Determine the (x, y) coordinate at the center of the cell enclosing the given text.  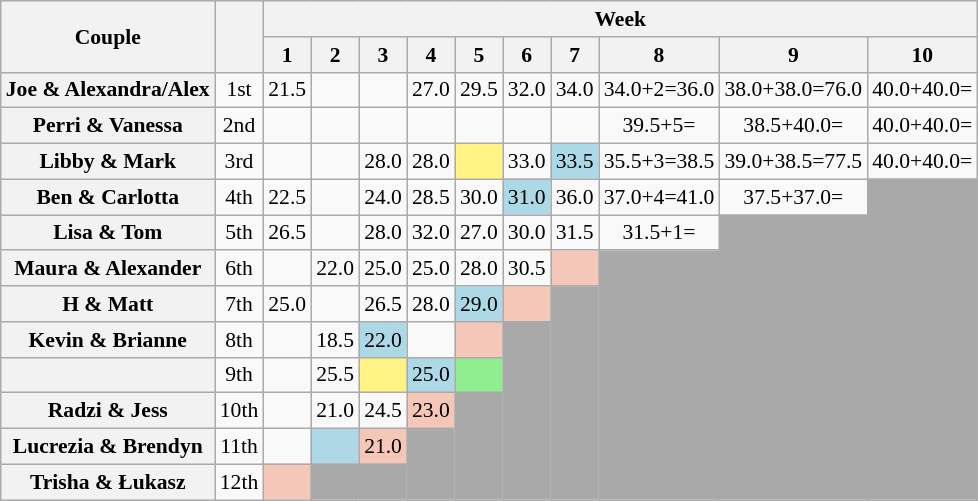
7th (240, 304)
5th (240, 233)
1 (287, 55)
34.0 (575, 90)
24.0 (383, 197)
33.5 (575, 162)
12th (240, 482)
10 (922, 55)
28.5 (431, 197)
35.5+3=38.5 (660, 162)
9th (240, 375)
29.0 (479, 304)
21.5 (287, 90)
3rd (240, 162)
31.5+1= (660, 233)
Libby & Mark (108, 162)
31.5 (575, 233)
2nd (240, 126)
Radzi & Jess (108, 411)
37.0+4=41.0 (660, 197)
39.5+5= (660, 126)
Kevin & Brianne (108, 340)
34.0+2=36.0 (660, 90)
24.5 (383, 411)
4th (240, 197)
6th (240, 269)
25.5 (335, 375)
10th (240, 411)
5 (479, 55)
Ben & Carlotta (108, 197)
6 (527, 55)
Week (620, 19)
39.0+38.5=77.5 (793, 162)
8th (240, 340)
38.0+38.0=76.0 (793, 90)
4 (431, 55)
Joe & Alexandra/Alex (108, 90)
8 (660, 55)
Trisha & Łukasz (108, 482)
33.0 (527, 162)
18.5 (335, 340)
Lisa & Tom (108, 233)
Maura & Alexander (108, 269)
7 (575, 55)
1st (240, 90)
36.0 (575, 197)
23.0 (431, 411)
H & Matt (108, 304)
11th (240, 447)
29.5 (479, 90)
2 (335, 55)
3 (383, 55)
31.0 (527, 197)
Lucrezia & Brendyn (108, 447)
37.5+37.0= (793, 197)
Couple (108, 36)
Perri & Vanessa (108, 126)
22.5 (287, 197)
9 (793, 55)
38.5+40.0= (793, 126)
30.5 (527, 269)
